Extract the (x, y) coordinate from the center of the cell holding the provided text.  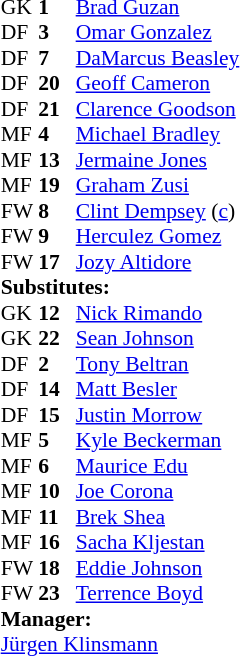
11 (57, 517)
Omar Gonzalez (158, 33)
Nick Rimando (158, 313)
Justin Morrow (158, 415)
9 (57, 237)
DaMarcus Beasley (158, 58)
20 (57, 83)
4 (57, 135)
10 (57, 491)
17 (57, 262)
15 (57, 415)
Matt Besler (158, 389)
19 (57, 185)
8 (57, 211)
Maurice Edu (158, 466)
Joe Corona (158, 491)
23 (57, 593)
12 (57, 313)
6 (57, 466)
Sacha Kljestan (158, 543)
Geoff Cameron (158, 83)
Sean Johnson (158, 339)
Jermaine Jones (158, 160)
Eddie Johnson (158, 568)
Brek Shea (158, 517)
18 (57, 568)
3 (57, 33)
Clarence Goodson (158, 109)
Michael Bradley (158, 135)
13 (57, 160)
7 (57, 58)
Jozy Altidore (158, 262)
Clint Dempsey (c) (158, 211)
Tony Beltran (158, 364)
5 (57, 441)
Manager: (120, 619)
2 (57, 364)
22 (57, 339)
21 (57, 109)
Herculez Gomez (158, 237)
14 (57, 389)
16 (57, 543)
Kyle Beckerman (158, 441)
Graham Zusi (158, 185)
Substitutes: (120, 287)
Terrence Boyd (158, 593)
